From the cell containing the given text, extract its center point as (x, y) coordinate. 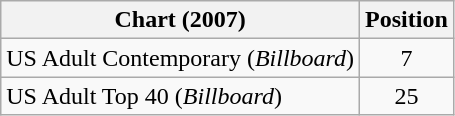
7 (407, 58)
US Adult Contemporary (Billboard) (180, 58)
US Adult Top 40 (Billboard) (180, 96)
Position (407, 20)
Chart (2007) (180, 20)
25 (407, 96)
